Provide the [X, Y] coordinate of the cell's center where the given text is located.  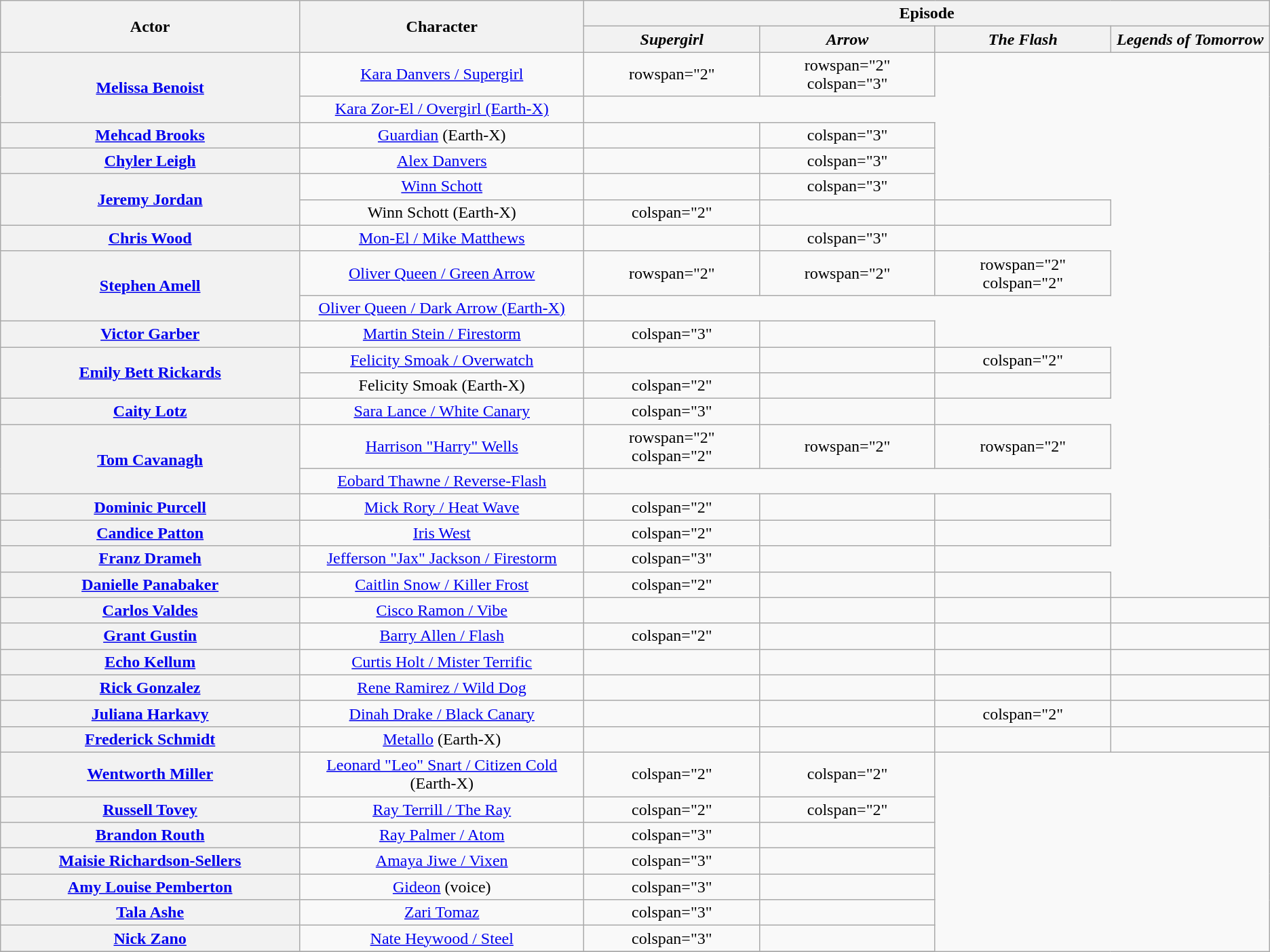
Caitlin Snow / Killer Frost [442, 584]
Mon-El / Mike Matthews [442, 238]
Danielle Panabaker [151, 584]
Emily Bett Rickards [151, 373]
Tom Cavanagh [151, 460]
Carlos Valdes [151, 610]
Franz Drameh [151, 559]
Rick Gonzalez [151, 688]
Amy Louise Pemberton [151, 887]
Grant Gustin [151, 636]
Metallo (Earth-X) [442, 739]
Mick Rory / Heat Wave [442, 507]
Melissa Benoist [151, 87]
Winn Schott [442, 186]
Alex Danvers [442, 161]
Rene Ramirez / Wild Dog [442, 688]
Cisco Ramon / Vibe [442, 610]
Juliana Harkavy [151, 713]
Curtis Holt / Mister Terrific [442, 662]
Oliver Queen / Dark Arrow (Earth-X) [442, 308]
Ray Palmer / Atom [442, 835]
Kara Zor-El / Overgirl (Earth-X) [442, 109]
Jefferson "Jax" Jackson / Firestorm [442, 559]
Tala Ashe [151, 913]
Eobard Thawne / Reverse-Flash [442, 481]
Ray Terrill / The Ray [442, 809]
Zari Tomaz [442, 913]
Mehcad Brooks [151, 135]
Dominic Purcell [151, 507]
Chyler Leigh [151, 161]
Character [442, 26]
Caity Lotz [151, 412]
Oliver Queen / Green Arrow [442, 273]
Harrison "Harry" Wells [442, 446]
Nate Heywood / Steel [442, 938]
Dinah Drake / Black Canary [442, 713]
Maisie Richardson-Sellers [151, 861]
Arrow [848, 39]
The Flash [1023, 39]
Guardian (Earth-X) [442, 135]
Martin Stein / Firestorm [442, 334]
Victor Garber [151, 334]
Wentworth Miller [151, 774]
Iris West [442, 533]
Episode [927, 14]
Felicity Smoak / Overwatch [442, 360]
Amaya Jiwe / Vixen [442, 861]
Kara Danvers / Supergirl [442, 75]
Sara Lance / White Canary [442, 412]
Leonard "Leo" Snart / Citizen Cold (Earth-X) [442, 774]
Stephen Amell [151, 286]
Supergirl [672, 39]
Chris Wood [151, 238]
Candice Patton [151, 533]
Legends of Tomorrow [1190, 39]
Russell Tovey [151, 809]
Brandon Routh [151, 835]
Barry Allen / Flash [442, 636]
Winn Schott (Earth-X) [442, 212]
rowspan="2" colspan="3" [848, 75]
Frederick Schmidt [151, 739]
Felicity Smoak (Earth-X) [442, 386]
Gideon (voice) [442, 887]
Nick Zano [151, 938]
Jeremy Jordan [151, 199]
Actor [151, 26]
Echo Kellum [151, 662]
